Capture the cell that displays the provided text and extract its (X, Y) central coordinate. 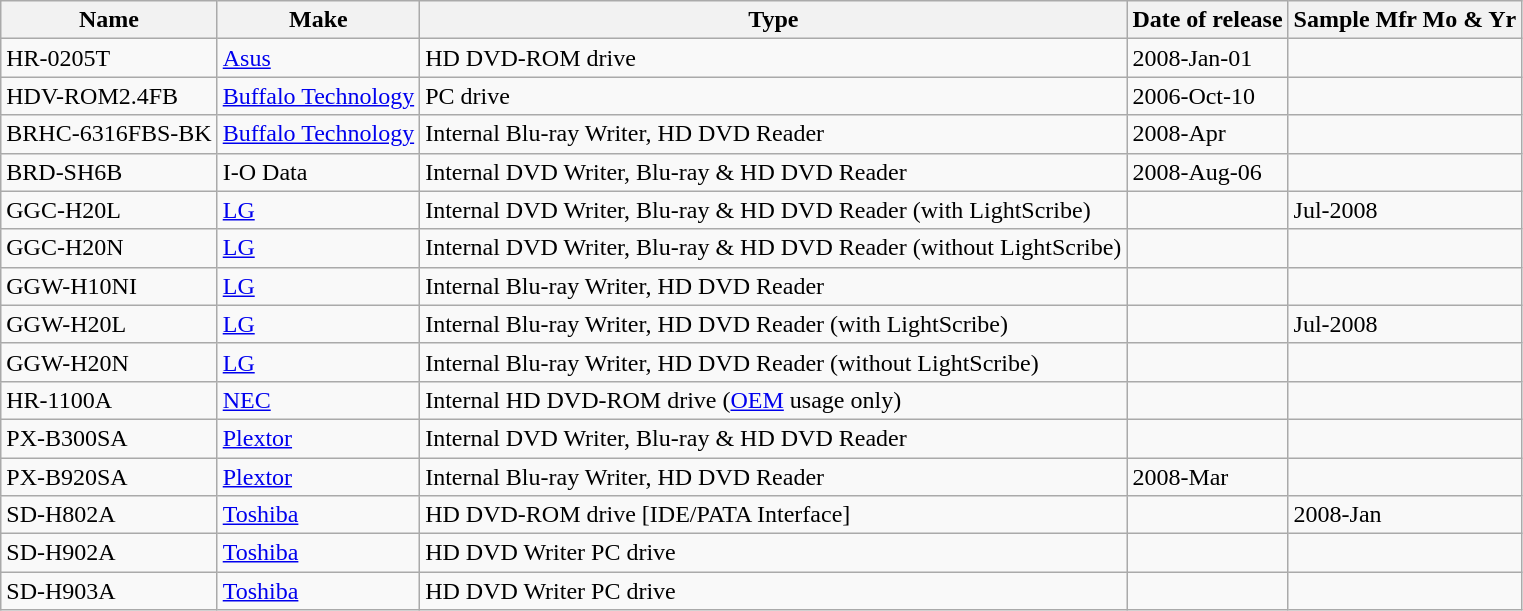
Sample Mfr Mo & Yr (1405, 20)
Name (109, 20)
2006-Oct-10 (1208, 96)
HR-0205T (109, 58)
Internal DVD Writer, Blu-ray & HD DVD Reader (with LightScribe) (774, 210)
PC drive (774, 96)
Internal DVD Writer, Blu-ray & HD DVD Reader (without LightScribe) (774, 248)
GGC-H20N (109, 248)
Asus (318, 58)
2008-Mar (1208, 477)
Date of release (1208, 20)
BRD-SH6B (109, 172)
GGW-H20N (109, 362)
Internal Blu-ray Writer, HD DVD Reader (without LightScribe) (774, 362)
2008-Jan (1405, 515)
BRHC-6316FBS-BK (109, 134)
HD DVD-ROM drive [IDE/PATA Interface] (774, 515)
2008-Jan-01 (1208, 58)
SD-H802A (109, 515)
2008-Aug-06 (1208, 172)
Internal Blu-ray Writer, HD DVD Reader (with LightScribe) (774, 324)
SD-H903A (109, 591)
NEC (318, 400)
GGW-H10NI (109, 286)
GGC-H20L (109, 210)
GGW-H20L (109, 324)
HR-1100A (109, 400)
2008-Apr (1208, 134)
Type (774, 20)
PX-B300SA (109, 438)
SD-H902A (109, 553)
I-O Data (318, 172)
Make (318, 20)
Internal HD DVD-ROM drive (OEM usage only) (774, 400)
HDV-ROM2.4FB (109, 96)
HD DVD-ROM drive (774, 58)
PX-B920SA (109, 477)
